Scan for the cell matching the given text and deliver its (x, y) coordinate at center. 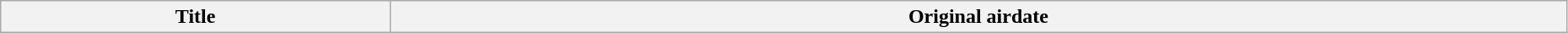
Title (196, 17)
Original airdate (978, 17)
